Find where the given text appears and provide that cell's center as (X, Y) coordinate. 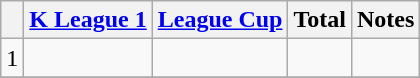
K League 1 (88, 20)
1 (12, 58)
Notes (385, 20)
League Cup (220, 20)
Total (320, 20)
